Extract the (X, Y) coordinate from the center of the cell holding the provided text.  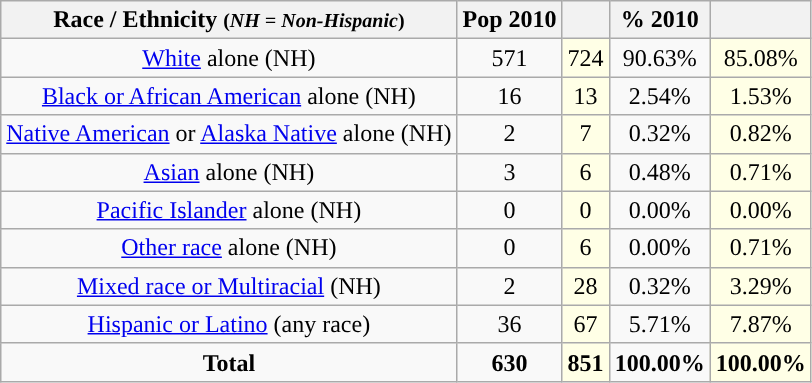
85.08% (760, 58)
Black or African American alone (NH) (229, 96)
Native American or Alaska Native alone (NH) (229, 134)
3 (510, 172)
2.54% (660, 96)
90.63% (660, 58)
3.29% (760, 286)
Race / Ethnicity (NH = Non-Hispanic) (229, 20)
1.53% (760, 96)
630 (510, 362)
Hispanic or Latino (any race) (229, 324)
7 (586, 134)
36 (510, 324)
7.87% (760, 324)
Mixed race or Multiracial (NH) (229, 286)
White alone (NH) (229, 58)
Pop 2010 (510, 20)
% 2010 (660, 20)
13 (586, 96)
5.71% (660, 324)
851 (586, 362)
Total (229, 362)
Asian alone (NH) (229, 172)
571 (510, 58)
67 (586, 324)
724 (586, 58)
Other race alone (NH) (229, 248)
28 (586, 286)
16 (510, 96)
0.82% (760, 134)
0.48% (660, 172)
Pacific Islander alone (NH) (229, 210)
